Provide the [X, Y] coordinate of the cell's center where the given text is located.  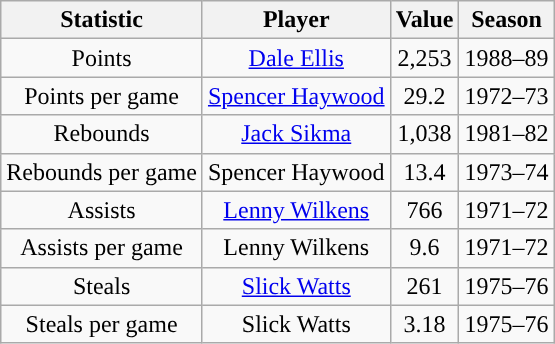
Player [296, 20]
13.4 [424, 172]
Dale Ellis [296, 58]
1988–89 [506, 58]
Steals per game [102, 324]
2,253 [424, 58]
Rebounds [102, 134]
766 [424, 210]
261 [424, 286]
1981–82 [506, 134]
Season [506, 20]
Statistic [102, 20]
Rebounds per game [102, 172]
Assists per game [102, 248]
9.6 [424, 248]
3.18 [424, 324]
Steals [102, 286]
Points [102, 58]
Jack Sikma [296, 134]
Points per game [102, 96]
Value [424, 20]
1,038 [424, 134]
1973–74 [506, 172]
29.2 [424, 96]
1972–73 [506, 96]
Assists [102, 210]
